Return (X, Y) of the center of cell containing provided text 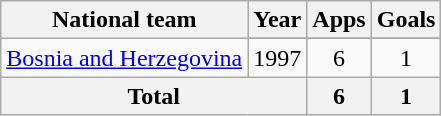
Bosnia and Herzegovina (124, 58)
Goals (406, 20)
Total (154, 96)
Apps (339, 20)
National team (124, 20)
Year (278, 20)
1997 (278, 58)
